Identify which cell holds the provided text, then report its (X, Y) central coordinate. 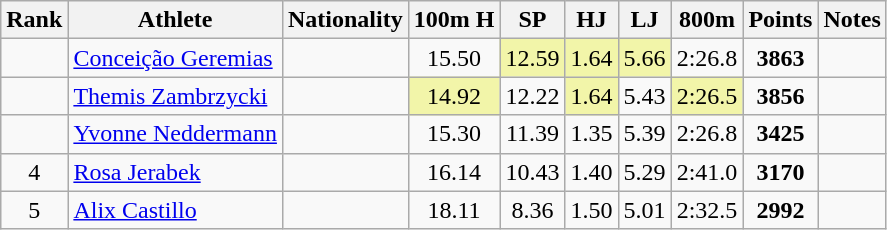
Athlete (176, 20)
1.35 (592, 134)
5.39 (644, 134)
3863 (780, 58)
15.30 (454, 134)
3170 (780, 172)
Notes (852, 20)
15.50 (454, 58)
12.22 (532, 96)
8.36 (532, 210)
1.40 (592, 172)
1.50 (592, 210)
Points (780, 20)
LJ (644, 20)
2:41.0 (707, 172)
2:32.5 (707, 210)
Alix Castillo (176, 210)
Yvonne Neddermann (176, 134)
HJ (592, 20)
5.43 (644, 96)
5.29 (644, 172)
12.59 (532, 58)
5 (34, 210)
Conceição Geremias (176, 58)
800m (707, 20)
Rosa Jerabek (176, 172)
100m H (454, 20)
14.92 (454, 96)
10.43 (532, 172)
2:26.5 (707, 96)
5.01 (644, 210)
Nationality (345, 20)
3856 (780, 96)
2992 (780, 210)
18.11 (454, 210)
4 (34, 172)
16.14 (454, 172)
SP (532, 20)
5.66 (644, 58)
Themis Zambrzycki (176, 96)
11.39 (532, 134)
Rank (34, 20)
3425 (780, 134)
